Determine the (X, Y) coordinate at the center of the cell enclosing the given text.  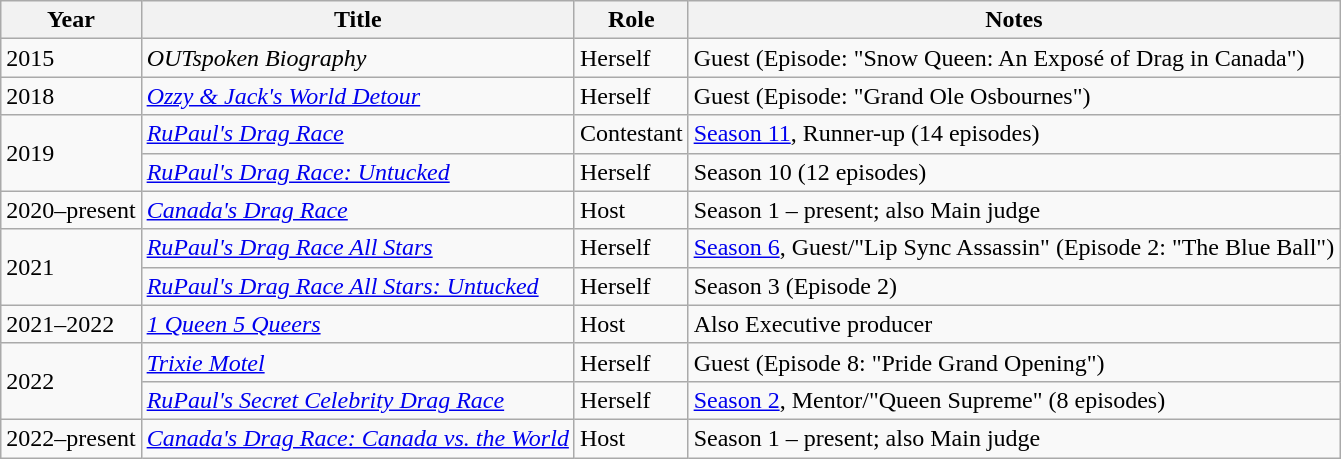
2022–present (71, 438)
2018 (71, 96)
1 Queen 5 Queers (358, 324)
OUTspoken Biography (358, 58)
RuPaul's Drag Race All Stars: Untucked (358, 286)
RuPaul's Drag Race: Untucked (358, 172)
Notes (1014, 20)
Canada's Drag Race (358, 210)
Role (631, 20)
Guest (Episode: "Grand Ole Osbournes") (1014, 96)
2020–present (71, 210)
Also Executive producer (1014, 324)
Contestant (631, 134)
Season 6, Guest/"Lip Sync Assassin" (Episode 2: "The Blue Ball") (1014, 248)
2019 (71, 153)
Season 3 (Episode 2) (1014, 286)
RuPaul's Secret Celebrity Drag Race (358, 400)
Title (358, 20)
Trixie Motel (358, 362)
RuPaul's Drag Race (358, 134)
2021 (71, 267)
2022 (71, 381)
Season 10 (12 episodes) (1014, 172)
Year (71, 20)
Ozzy & Jack's World Detour (358, 96)
Guest (Episode 8: "Pride Grand Opening") (1014, 362)
Canada's Drag Race: Canada vs. the World (358, 438)
2015 (71, 58)
RuPaul's Drag Race All Stars (358, 248)
Season 11, Runner-up (14 episodes) (1014, 134)
Guest (Episode: "Snow Queen: An Exposé of Drag in Canada") (1014, 58)
2021–2022 (71, 324)
Season 2, Mentor/"Queen Supreme" (8 episodes) (1014, 400)
